Extract the [X, Y] coordinate from the center of the cell holding the provided text.  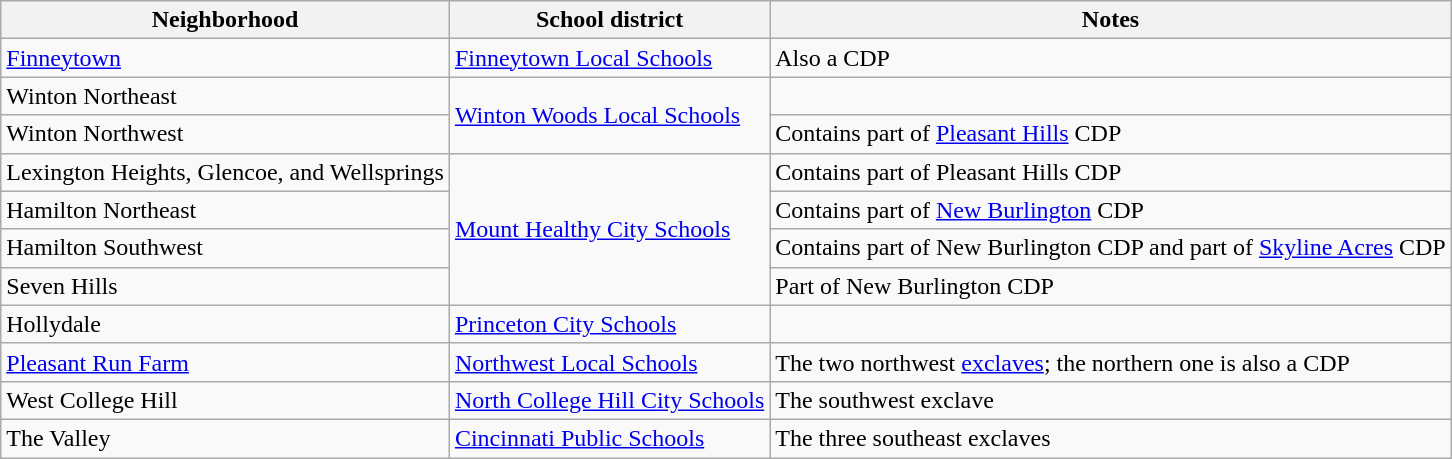
Finneytown [226, 58]
Contains part of New Burlington CDP and part of Skyline Acres CDP [1110, 248]
Winton Northwest [226, 134]
West College Hill [226, 400]
Mount Healthy City Schools [609, 229]
The southwest exclave [1110, 400]
Seven Hills [226, 286]
Hollydale [226, 324]
School district [609, 20]
Hamilton Northeast [226, 210]
Lexington Heights, Glencoe, and Wellsprings [226, 172]
Also a CDP [1110, 58]
Hamilton Southwest [226, 248]
The three southeast exclaves [1110, 438]
North College Hill City Schools [609, 400]
Finneytown Local Schools [609, 58]
Contains part of New Burlington CDP [1110, 210]
Notes [1110, 20]
Part of New Burlington CDP [1110, 286]
Northwest Local Schools [609, 362]
Neighborhood [226, 20]
The two northwest exclaves; the northern one is also a CDP [1110, 362]
Winton Woods Local Schools [609, 115]
The Valley [226, 438]
Princeton City Schools [609, 324]
Winton Northeast [226, 96]
Pleasant Run Farm [226, 362]
Cincinnati Public Schools [609, 438]
